Extract the (x, y) coordinate from the center of the cell holding the provided text.  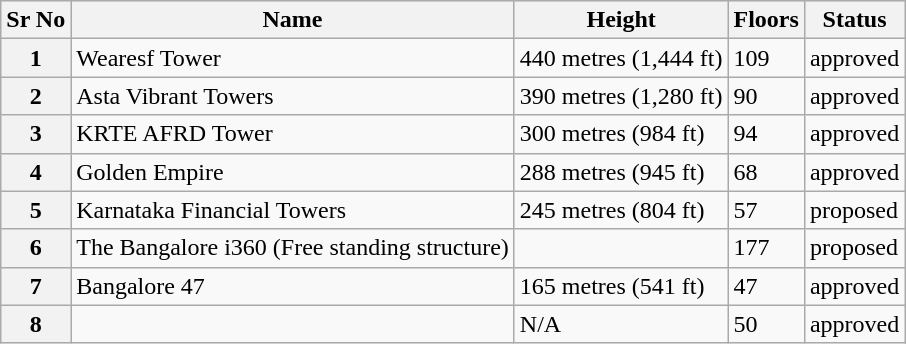
245 metres (804 ft) (621, 210)
109 (766, 58)
Floors (766, 20)
94 (766, 134)
288 metres (945 ft) (621, 172)
N/A (621, 324)
300 metres (984 ft) (621, 134)
68 (766, 172)
3 (36, 134)
90 (766, 96)
Status (854, 20)
KRTE AFRD Tower (293, 134)
Wearesf Tower (293, 58)
7 (36, 286)
Bangalore 47 (293, 286)
Name (293, 20)
4 (36, 172)
440 metres (1,444 ft) (621, 58)
The Bangalore i360 (Free standing structure) (293, 248)
1 (36, 58)
177 (766, 248)
Golden Empire (293, 172)
165 metres (541 ft) (621, 286)
2 (36, 96)
Karnataka Financial Towers (293, 210)
5 (36, 210)
Height (621, 20)
50 (766, 324)
Sr No (36, 20)
47 (766, 286)
57 (766, 210)
Asta Vibrant Towers (293, 96)
6 (36, 248)
8 (36, 324)
390 metres (1,280 ft) (621, 96)
